Identify which cell holds the provided text, then report its (x, y) central coordinate. 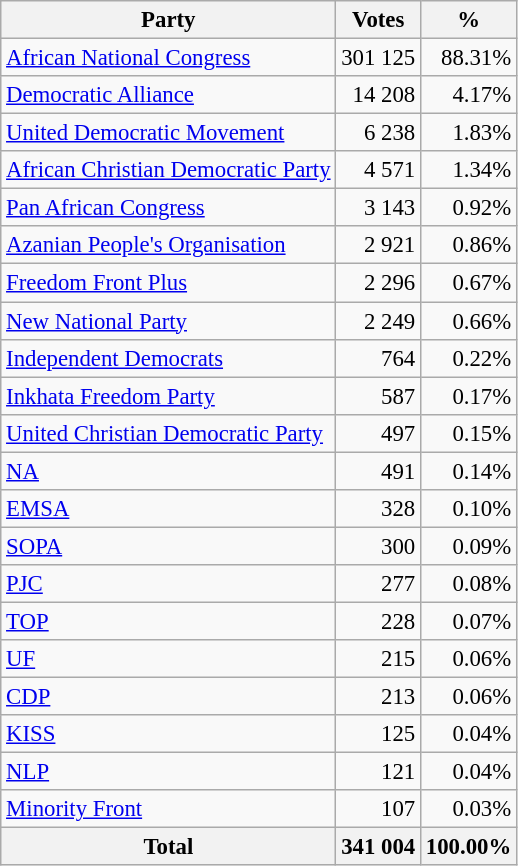
PJC (168, 584)
Azanian People's Organisation (168, 245)
Freedom Front Plus (168, 283)
213 (378, 697)
764 (378, 358)
EMSA (168, 509)
0.17% (469, 396)
2 921 (378, 245)
107 (378, 809)
0.67% (469, 283)
Democratic Alliance (168, 95)
Independent Democrats (168, 358)
% (469, 20)
2 249 (378, 321)
Total (168, 847)
121 (378, 772)
215 (378, 659)
UF (168, 659)
341 004 (378, 847)
4 571 (378, 170)
SOPA (168, 546)
Minority Front (168, 809)
0.15% (469, 433)
0.86% (469, 245)
228 (378, 621)
125 (378, 734)
1.34% (469, 170)
African Christian Democratic Party (168, 170)
0.66% (469, 321)
14 208 (378, 95)
NLP (168, 772)
TOP (168, 621)
0.14% (469, 471)
African National Congress (168, 58)
0.92% (469, 208)
NA (168, 471)
United Democratic Movement (168, 133)
Party (168, 20)
301 125 (378, 58)
1.83% (469, 133)
Votes (378, 20)
491 (378, 471)
United Christian Democratic Party (168, 433)
6 238 (378, 133)
0.22% (469, 358)
0.10% (469, 509)
100.00% (469, 847)
3 143 (378, 208)
4.17% (469, 95)
Pan African Congress (168, 208)
328 (378, 509)
2 296 (378, 283)
0.09% (469, 546)
New National Party (168, 321)
0.03% (469, 809)
Inkhata Freedom Party (168, 396)
CDP (168, 697)
587 (378, 396)
300 (378, 546)
277 (378, 584)
0.07% (469, 621)
88.31% (469, 58)
0.08% (469, 584)
497 (378, 433)
KISS (168, 734)
